Find where the given text appears and provide that cell's center as [X, Y] coordinate. 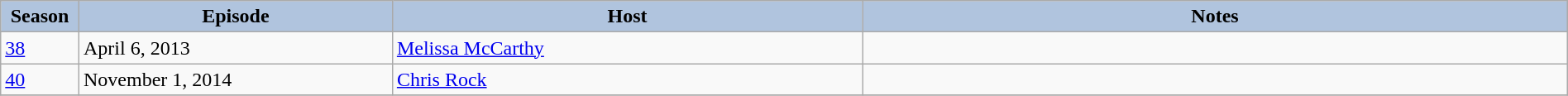
Notes [1216, 17]
Chris Rock [627, 79]
Season [40, 17]
38 [40, 48]
Host [627, 17]
40 [40, 79]
November 1, 2014 [235, 79]
April 6, 2013 [235, 48]
Melissa McCarthy [627, 48]
Episode [235, 17]
